Pinpoint the cell where the given text exists, returning its (x, y) midpoint coordinate. 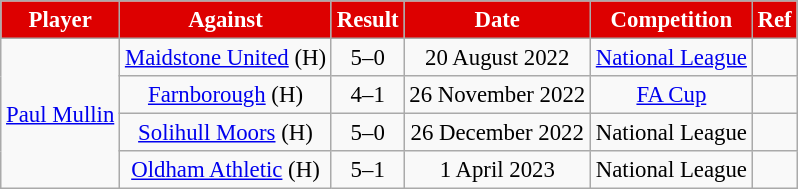
5–1 (368, 170)
20 August 2022 (497, 58)
Date (497, 20)
Ref (774, 20)
Competition (671, 20)
4–1 (368, 95)
FA Cup (671, 95)
Player (60, 20)
Paul Mullin (60, 114)
26 November 2022 (497, 95)
Against (226, 20)
26 December 2022 (497, 133)
Maidstone United (H) (226, 58)
Result (368, 20)
Farnborough (H) (226, 95)
1 April 2023 (497, 170)
Solihull Moors (H) (226, 133)
Oldham Athletic (H) (226, 170)
